Return (X, Y) of the center of cell containing provided text 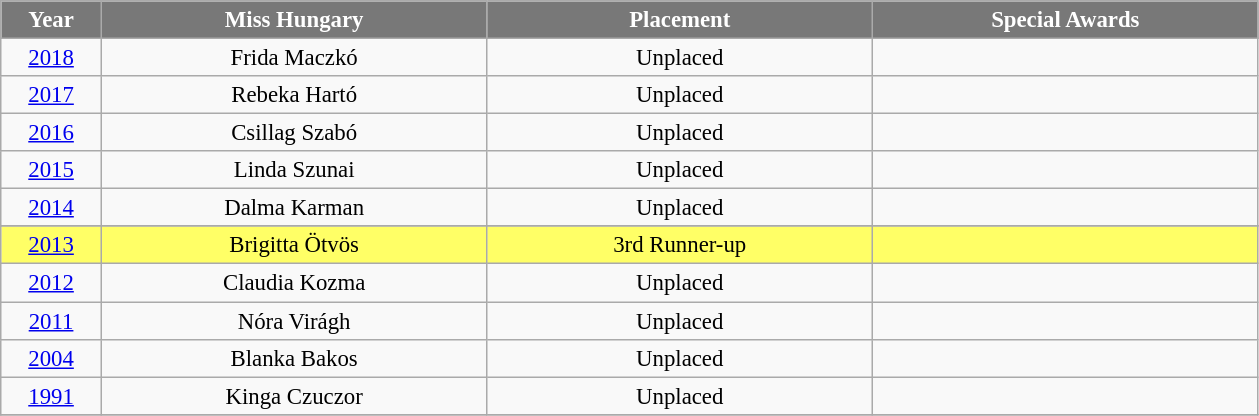
Dalma Karman (294, 208)
2004 (52, 358)
2015 (52, 170)
1991 (52, 396)
Rebeka Hartó (294, 95)
Blanka Bakos (294, 358)
2017 (52, 95)
Placement (680, 20)
2014 (52, 208)
2016 (52, 133)
Claudia Kozma (294, 283)
Kinga Czuczor (294, 396)
2018 (52, 58)
Year (52, 20)
Frida Maczkó (294, 58)
Brigitta Ötvös (294, 245)
Miss Hungary (294, 20)
3rd Runner-up (680, 245)
2013 (52, 245)
Special Awards (1066, 20)
Nóra Virágh (294, 321)
Csillag Szabó (294, 133)
2012 (52, 283)
Linda Szunai (294, 170)
2011 (52, 321)
